Detect which cell encompasses the target text, then output its (X, Y) center coordinate. 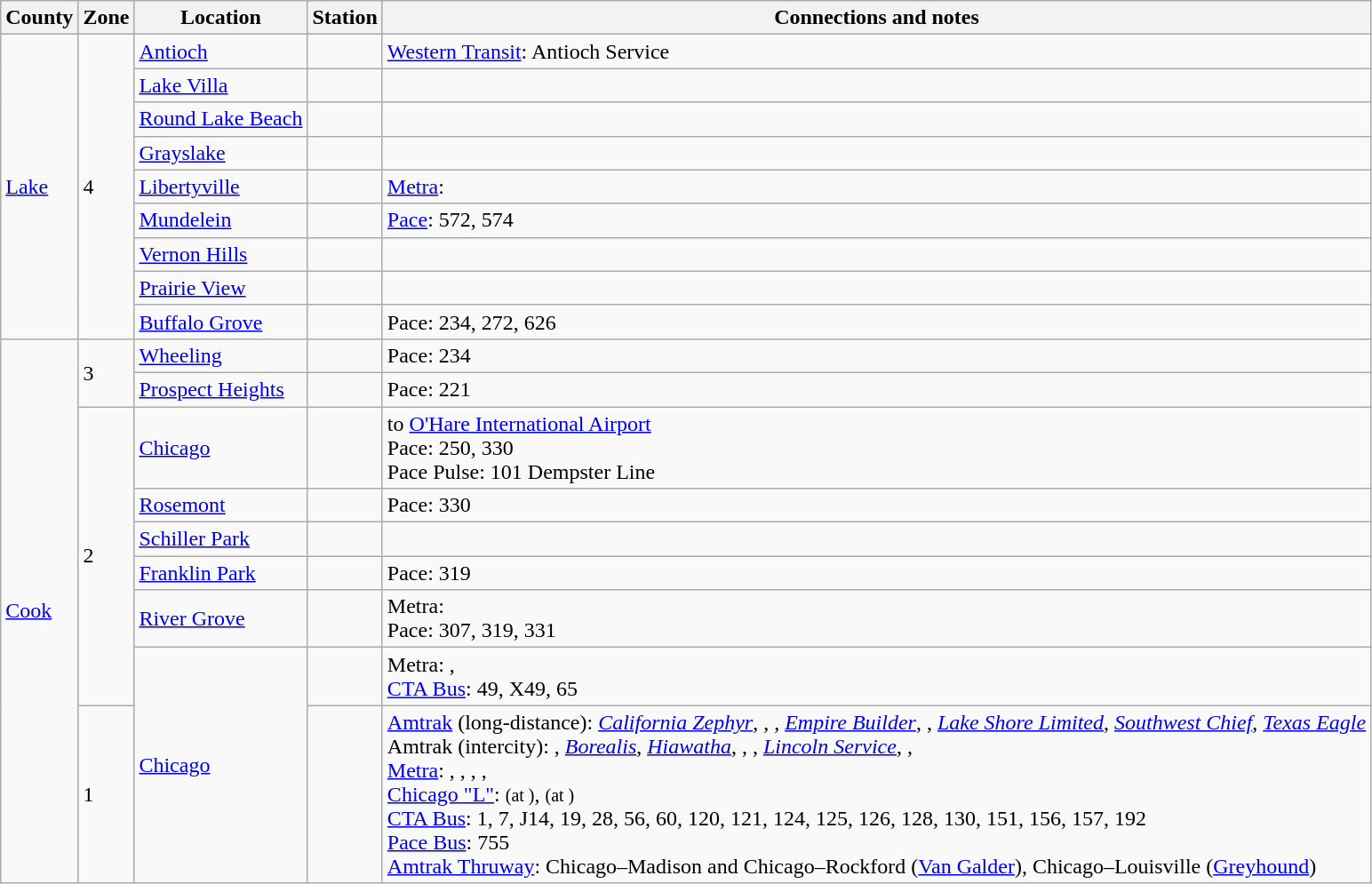
Round Lake Beach (220, 119)
2 (107, 556)
Lake Villa (220, 85)
Grayslake (220, 153)
Cook (39, 611)
Buffalo Grove (220, 322)
Location (220, 18)
Lake (39, 187)
Pace: 572, 574 (876, 220)
Pace: 234, 272, 626 (876, 322)
Rosemont (220, 506)
1 (107, 794)
Antioch (220, 52)
Western Transit: Antioch Service (876, 52)
Pace: 234 (876, 355)
Station (345, 18)
to O'Hare International Airport Pace: 250, 330 Pace Pulse: 101 Dempster Line (876, 448)
3 (107, 372)
Schiller Park (220, 539)
Mundelein (220, 220)
River Grove (220, 618)
Metra: Pace: 307, 319, 331 (876, 618)
Pace: 319 (876, 573)
Pace: 221 (876, 389)
Metra: , CTA Bus: 49, X49, 65 (876, 677)
Libertyville (220, 187)
Metra: (876, 187)
Connections and notes (876, 18)
County (39, 18)
Zone (107, 18)
Prospect Heights (220, 389)
Franklin Park (220, 573)
Prairie View (220, 288)
Wheeling (220, 355)
4 (107, 187)
Pace: 330 (876, 506)
Vernon Hills (220, 254)
